From the cell containing the given text, extract its center point as (x, y) coordinate. 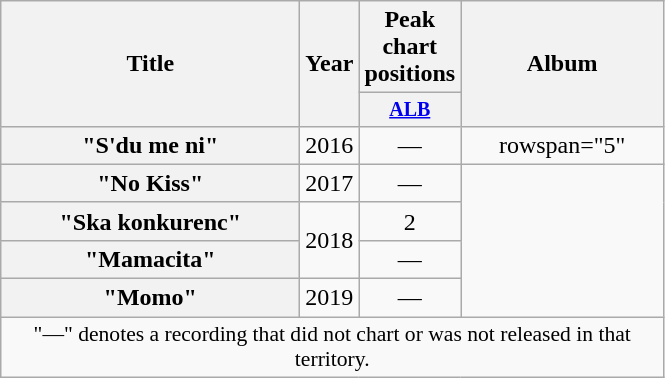
"Ska konkurenc" (150, 221)
"Mamacita" (150, 259)
rowspan="5" (562, 145)
2019 (330, 298)
2018 (330, 240)
ALB (410, 110)
2 (410, 221)
Album (562, 64)
2016 (330, 145)
"No Kiss" (150, 183)
Title (150, 64)
Peakchartpositions (410, 47)
"—" denotes a recording that did not chart or was not released in that territory. (332, 348)
"Momo" (150, 298)
Year (330, 64)
"S'du me ni" (150, 145)
2017 (330, 183)
